From the cell containing the given text, extract its center point as [X, Y] coordinate. 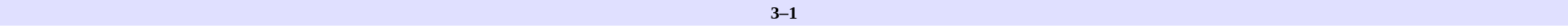
3–1 [784, 13]
